Provide the (X, Y) coordinate of the cell's center where the given text is located.  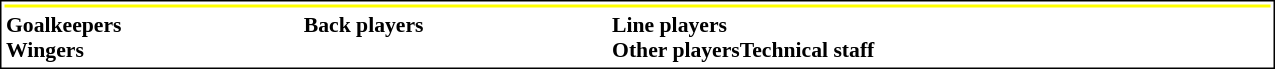
GoalkeepersWingers (152, 37)
Line playersOther playersTechnical staff (941, 37)
Back players (454, 37)
